Identify which cell holds the provided text, then report its (X, Y) central coordinate. 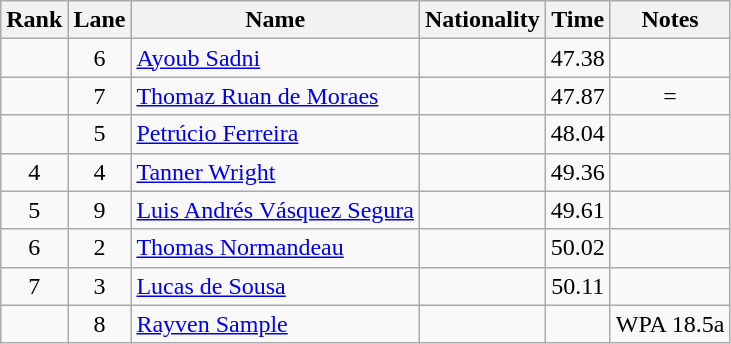
49.36 (578, 172)
48.04 (578, 134)
Lucas de Sousa (276, 286)
Rayven Sample (276, 324)
8 (100, 324)
49.61 (578, 210)
Petrúcio Ferreira (276, 134)
Notes (670, 20)
3 (100, 286)
WPA 18.5a (670, 324)
Thomaz Ruan de Moraes (276, 96)
Rank (34, 20)
Luis Andrés Vásquez Segura (276, 210)
50.11 (578, 286)
47.87 (578, 96)
Name (276, 20)
Time (578, 20)
Lane (100, 20)
= (670, 96)
2 (100, 248)
Thomas Normandeau (276, 248)
9 (100, 210)
Tanner Wright (276, 172)
Nationality (482, 20)
Ayoub Sadni (276, 58)
50.02 (578, 248)
47.38 (578, 58)
